Provide the (x, y) coordinate of the cell's center where the given text is located.  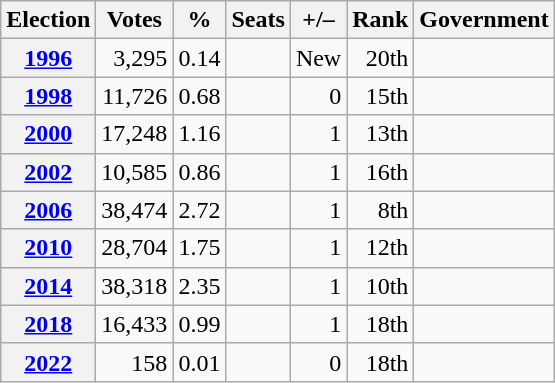
2002 (48, 172)
2000 (48, 134)
1.16 (200, 134)
0.68 (200, 96)
2014 (48, 286)
Rank (380, 20)
0.01 (200, 362)
10,585 (134, 172)
3,295 (134, 58)
16th (380, 172)
New (318, 58)
2010 (48, 248)
11,726 (134, 96)
Seats (258, 20)
2022 (48, 362)
10th (380, 286)
12th (380, 248)
2.35 (200, 286)
1996 (48, 58)
1998 (48, 96)
Government (484, 20)
13th (380, 134)
2006 (48, 210)
0.86 (200, 172)
20th (380, 58)
17,248 (134, 134)
% (200, 20)
16,433 (134, 324)
38,318 (134, 286)
38,474 (134, 210)
2.72 (200, 210)
0.14 (200, 58)
15th (380, 96)
28,704 (134, 248)
158 (134, 362)
+/– (318, 20)
Election (48, 20)
1.75 (200, 248)
8th (380, 210)
Votes (134, 20)
0.99 (200, 324)
2018 (48, 324)
